From the cell containing the given text, extract its center point as [x, y] coordinate. 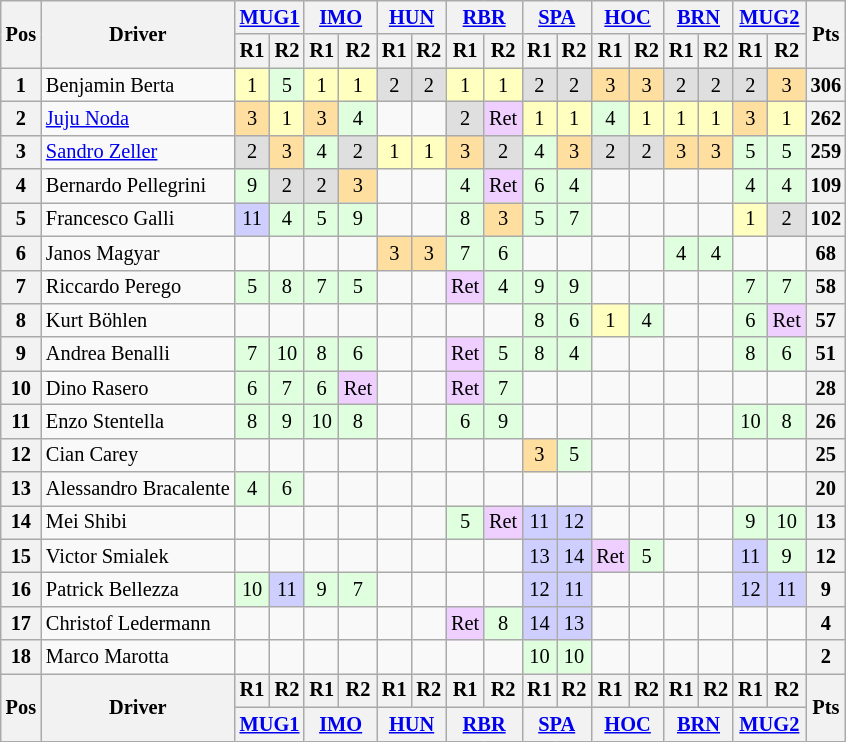
Patrick Bellezza [138, 589]
Riccardo Perego [138, 287]
Alessandro Bracalente [138, 489]
Marco Marotta [138, 657]
Cian Carey [138, 455]
28 [826, 388]
Mei Shibi [138, 522]
Juju Noda [138, 118]
51 [826, 354]
57 [826, 320]
Andrea Benalli [138, 354]
Janos Magyar [138, 253]
Bernardo Pellegrini [138, 186]
109 [826, 186]
16 [21, 589]
15 [21, 556]
17 [21, 623]
306 [826, 85]
262 [826, 118]
Benjamin Berta [138, 85]
18 [21, 657]
Sandro Zeller [138, 152]
Christof Ledermann [138, 623]
259 [826, 152]
102 [826, 219]
68 [826, 253]
Victor Smialek [138, 556]
Dino Rasero [138, 388]
Enzo Stentella [138, 421]
20 [826, 489]
26 [826, 421]
Kurt Böhlen [138, 320]
25 [826, 455]
Francesco Galli [138, 219]
58 [826, 287]
